Determine the [X, Y] coordinate at the center of the cell enclosing the given text.  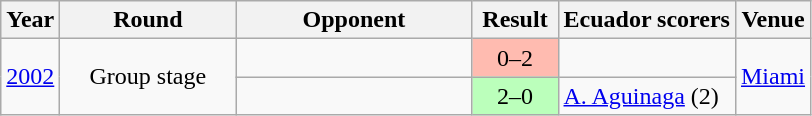
Venue [772, 20]
Round [148, 20]
Year [30, 20]
Ecuador scorers [646, 20]
A. Aguinaga (2) [646, 96]
Opponent [354, 20]
Miami [772, 77]
Result [515, 20]
2–0 [515, 96]
0–2 [515, 58]
2002 [30, 77]
Group stage [148, 77]
